Scan for the cell matching the given text and deliver its (X, Y) coordinate at center. 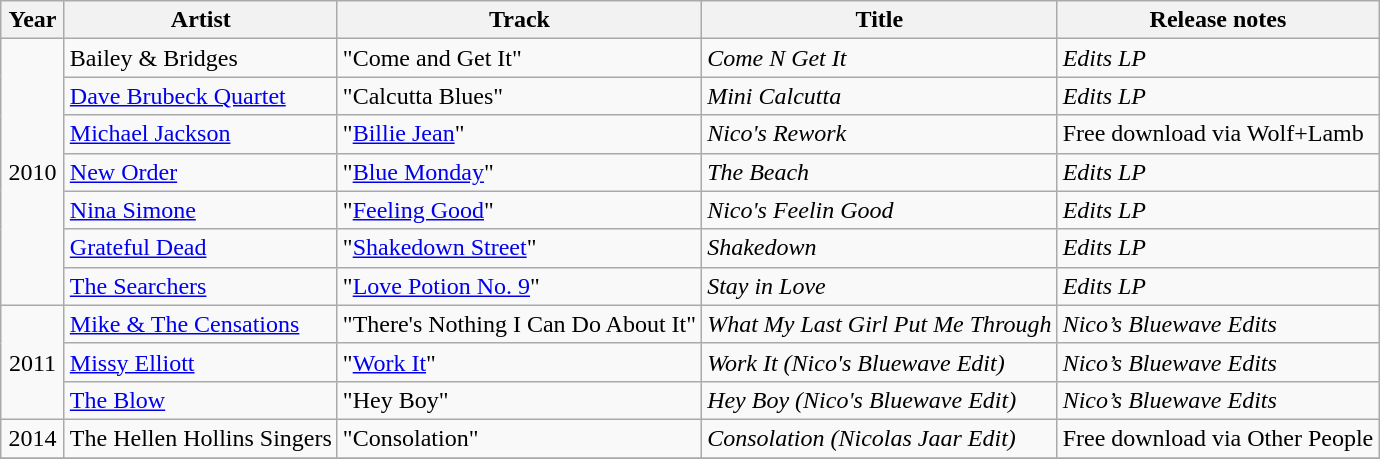
2011 (33, 362)
"Consolation" (519, 438)
2010 (33, 172)
Nico's Feelin Good (880, 210)
"There's Nothing I Can Do About It" (519, 324)
Dave Brubeck Quartet (200, 96)
Stay in Love (880, 286)
"Blue Monday" (519, 172)
Mini Calcutta (880, 96)
Artist (200, 20)
"Work It" (519, 362)
Hey Boy (Nico's Bluewave Edit) (880, 400)
"Hey Boy" (519, 400)
Nina Simone (200, 210)
The Blow (200, 400)
New Order (200, 172)
2014 (33, 438)
Consolation (Nicolas Jaar Edit) (880, 438)
Free download via Wolf+Lamb (1218, 134)
"Billie Jean" (519, 134)
"Love Potion No. 9" (519, 286)
Grateful Dead (200, 248)
Shakedown (880, 248)
"Feeling Good" (519, 210)
Track (519, 20)
The Searchers (200, 286)
Title (880, 20)
Nico's Rework (880, 134)
Free download via Other People (1218, 438)
What My Last Girl Put Me Through (880, 324)
"Come and Get It" (519, 58)
"Calcutta Blues" (519, 96)
Bailey & Bridges (200, 58)
Come N Get It (880, 58)
The Hellen Hollins Singers (200, 438)
Michael Jackson (200, 134)
Mike & The Censations (200, 324)
"Shakedown Street" (519, 248)
Missy Elliott (200, 362)
Year (33, 20)
The Beach (880, 172)
Release notes (1218, 20)
Work It (Nico's Bluewave Edit) (880, 362)
